Identify which cell holds the provided text, then report its [x, y] central coordinate. 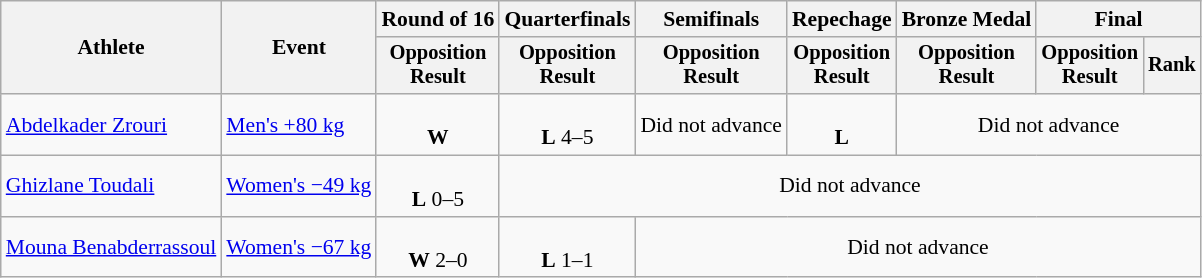
Women's −49 kg [298, 186]
L 1–1 [567, 248]
Women's −67 kg [298, 248]
Round of 16 [438, 19]
W [438, 124]
Final [1118, 19]
L 0–5 [438, 186]
W 2–0 [438, 248]
Abdelkader Zrouri [112, 124]
L [842, 124]
L 4–5 [567, 124]
Ghizlane Toudali [112, 186]
Repechage [842, 19]
Semifinals [711, 19]
Mouna Benabderrassoul [112, 248]
Quarterfinals [567, 19]
Event [298, 48]
Athlete [112, 48]
Rank [1172, 66]
Bronze Medal [967, 19]
Men's +80 kg [298, 124]
